Determine the (x, y) coordinate at the center of the cell enclosing the given text.  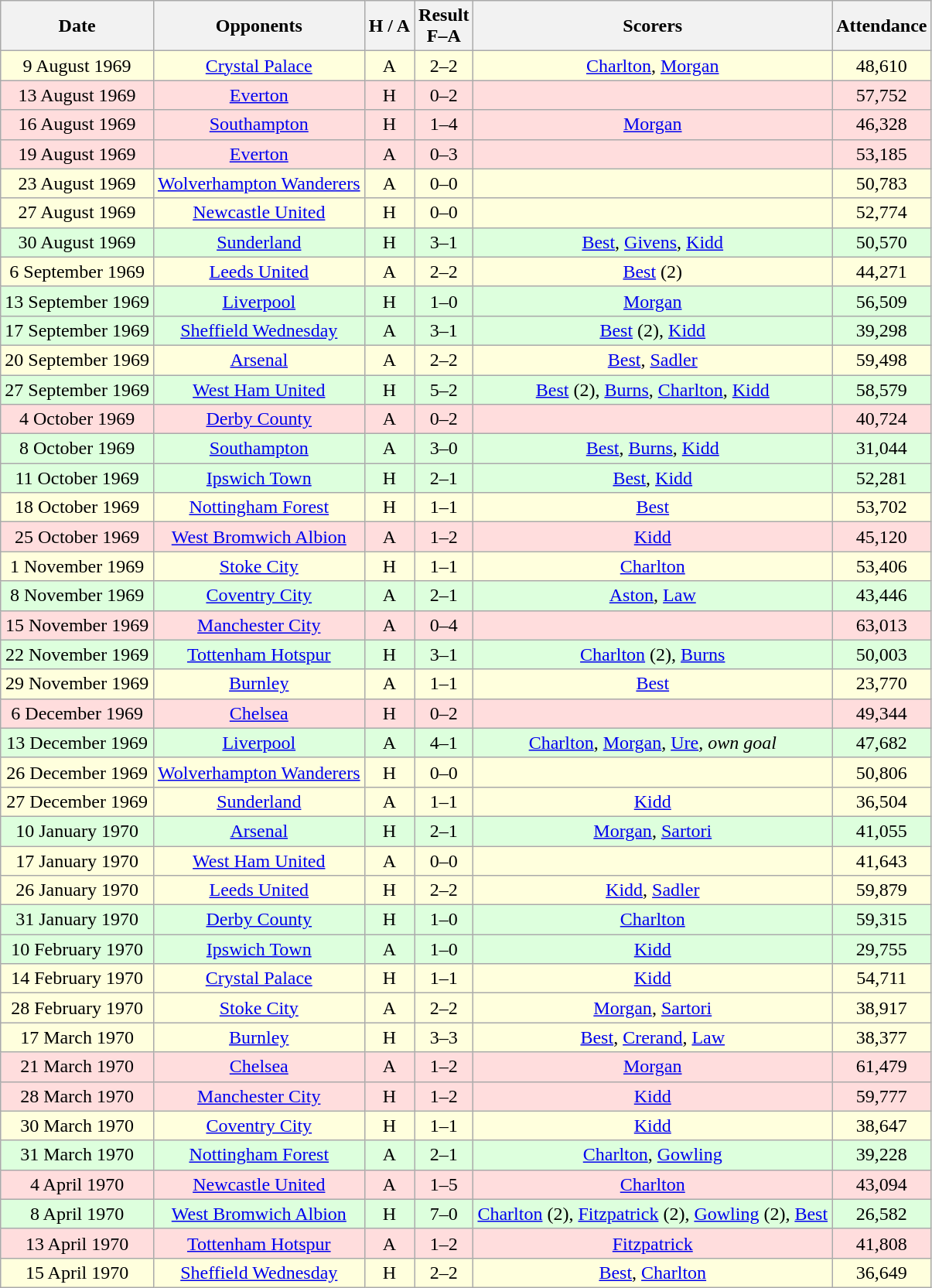
Best, Givens, Kidd (653, 242)
0–4 (444, 625)
46,328 (882, 125)
39,228 (882, 1155)
61,479 (882, 1067)
23 August 1969 (77, 183)
Aston, Law (653, 596)
59,879 (882, 890)
3–0 (444, 449)
38,917 (882, 1008)
57,752 (882, 95)
16 August 1969 (77, 125)
Best, Charlton (653, 1273)
13 April 1970 (77, 1243)
Scorers (653, 26)
43,446 (882, 596)
48,610 (882, 66)
Fitzpatrick (653, 1243)
28 February 1970 (77, 1008)
5–2 (444, 389)
54,711 (882, 979)
20 September 1969 (77, 360)
22 November 1969 (77, 654)
13 August 1969 (77, 95)
17 March 1970 (77, 1037)
53,185 (882, 154)
14 February 1970 (77, 979)
Best, Sadler (653, 360)
Best, Burns, Kidd (653, 449)
38,377 (882, 1037)
39,298 (882, 330)
49,344 (882, 713)
40,724 (882, 419)
Best (2) (653, 272)
17 January 1970 (77, 861)
1–4 (444, 125)
31,044 (882, 449)
11 October 1969 (77, 478)
Charlton, Gowling (653, 1155)
3–3 (444, 1037)
Best, Kidd (653, 478)
36,504 (882, 801)
58,579 (882, 389)
Charlton (2), Burns (653, 654)
50,003 (882, 654)
Charlton, Morgan (653, 66)
47,682 (882, 743)
15 November 1969 (77, 625)
4 October 1969 (77, 419)
13 September 1969 (77, 301)
29,755 (882, 949)
7–0 (444, 1214)
52,281 (882, 478)
30 March 1970 (77, 1126)
45,120 (882, 537)
17 September 1969 (77, 330)
4–1 (444, 743)
15 April 1970 (77, 1273)
Best (2), Kidd (653, 330)
6 September 1969 (77, 272)
23,770 (882, 684)
0–3 (444, 154)
Charlton (2), Fitzpatrick (2), Gowling (2), Best (653, 1214)
26 December 1969 (77, 772)
28 March 1970 (77, 1096)
21 March 1970 (77, 1067)
50,570 (882, 242)
41,055 (882, 831)
50,806 (882, 772)
18 October 1969 (77, 507)
Attendance (882, 26)
H / A (389, 26)
6 December 1969 (77, 713)
53,406 (882, 566)
1 November 1969 (77, 566)
59,777 (882, 1096)
10 January 1970 (77, 831)
59,498 (882, 360)
44,271 (882, 272)
ResultF–A (444, 26)
41,643 (882, 861)
8 April 1970 (77, 1214)
31 January 1970 (77, 920)
Best, Crerand, Law (653, 1037)
52,774 (882, 213)
29 November 1969 (77, 684)
30 August 1969 (77, 242)
53,702 (882, 507)
Opponents (258, 26)
Best (2), Burns, Charlton, Kidd (653, 389)
31 March 1970 (77, 1155)
50,783 (882, 183)
10 February 1970 (77, 949)
43,094 (882, 1184)
Date (77, 26)
63,013 (882, 625)
27 August 1969 (77, 213)
4 April 1970 (77, 1184)
59,315 (882, 920)
38,647 (882, 1126)
Kidd, Sadler (653, 890)
8 November 1969 (77, 596)
26 January 1970 (77, 890)
19 August 1969 (77, 154)
9 August 1969 (77, 66)
26,582 (882, 1214)
27 December 1969 (77, 801)
41,808 (882, 1243)
8 October 1969 (77, 449)
27 September 1969 (77, 389)
36,649 (882, 1273)
25 October 1969 (77, 537)
1–5 (444, 1184)
56,509 (882, 301)
Charlton, Morgan, Ure, own goal (653, 743)
13 December 1969 (77, 743)
